Output the [x, y] coordinate of the center of the cell containing the given text.  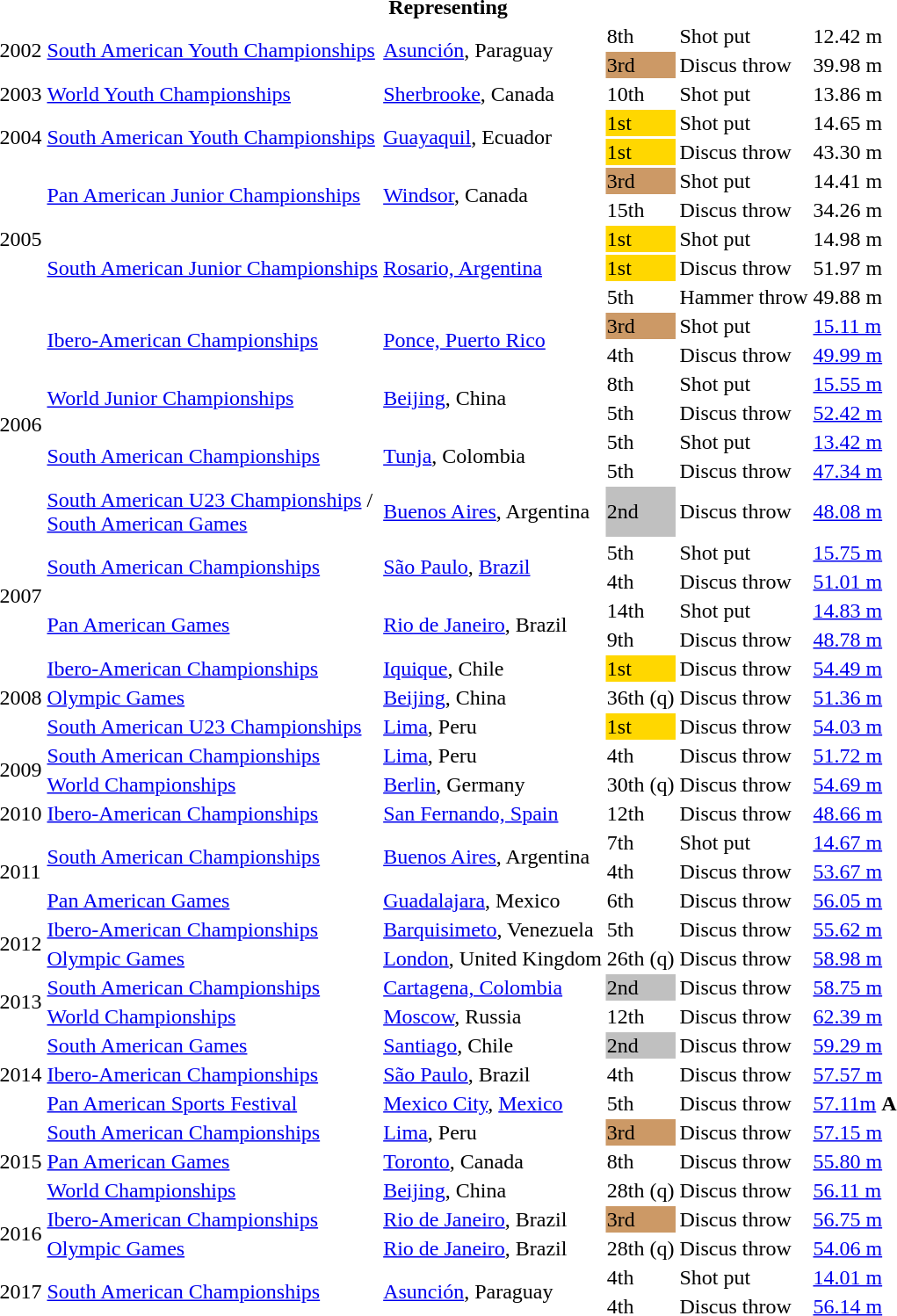
10th [640, 94]
Sherbrooke, Canada [493, 94]
Toronto, Canada [493, 1161]
Pan American Sports Festival [213, 1103]
South American Games [213, 1045]
Barquisimeto, Venezuela [493, 929]
San Fernando, Spain [493, 813]
6th [640, 900]
30th (q) [640, 785]
7th [640, 842]
Hammer throw [743, 297]
Guayaquil, Ecuador [493, 137]
Asunción, Paraguay [493, 51]
Santiago, Chile [493, 1045]
Berlin, Germany [493, 785]
Mexico City, Mexico [493, 1103]
14th [640, 611]
World Junior Championships [213, 399]
Tunja, Colombia [493, 457]
World Youth Championships [213, 94]
Pan American Junior Championships [213, 195]
Rosario, Argentina [493, 268]
9th [640, 640]
Windsor, Canada [493, 195]
Cartagena, Colombia [493, 987]
Moscow, Russia [493, 1016]
15th [640, 210]
26th (q) [640, 958]
Guadalajara, Mexico [493, 900]
Ponce, Puerto Rico [493, 341]
South American Junior Championships [213, 268]
London, United Kingdom [493, 958]
South American U23 Championships [213, 727]
Iquique, Chile [493, 669]
36th (q) [640, 698]
South American U23 Championships / South American Games [213, 511]
